Identify which cell holds the provided text, then report its (X, Y) central coordinate. 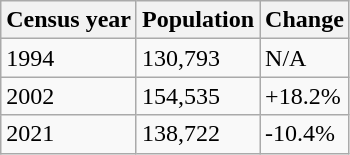
N/A (305, 58)
2002 (69, 96)
Change (305, 20)
-10.4% (305, 134)
Census year (69, 20)
+18.2% (305, 96)
2021 (69, 134)
138,722 (198, 134)
1994 (69, 58)
130,793 (198, 58)
Population (198, 20)
154,535 (198, 96)
